Return the [X, Y] coordinate for the center point of the cell that contains the specified text.  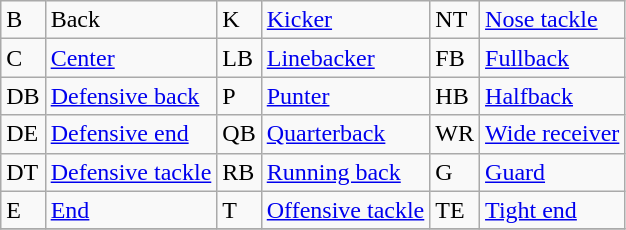
B [23, 20]
Guard [552, 172]
DB [23, 96]
WR [455, 134]
Defensive back [131, 96]
RB [239, 172]
Punter [346, 96]
K [239, 20]
Linebacker [346, 58]
Fullback [552, 58]
QB [239, 134]
End [131, 210]
DT [23, 172]
NT [455, 20]
Back [131, 20]
Quarterback [346, 134]
Center [131, 58]
Running back [346, 172]
DE [23, 134]
Halfback [552, 96]
Defensive end [131, 134]
P [239, 96]
E [23, 210]
TE [455, 210]
T [239, 210]
Offensive tackle [346, 210]
LB [239, 58]
Defensive tackle [131, 172]
Kicker [346, 20]
G [455, 172]
FB [455, 58]
Nose tackle [552, 20]
C [23, 58]
Tight end [552, 210]
HB [455, 96]
Wide receiver [552, 134]
